Output the (x, y) coordinate of the center of the cell containing the given text.  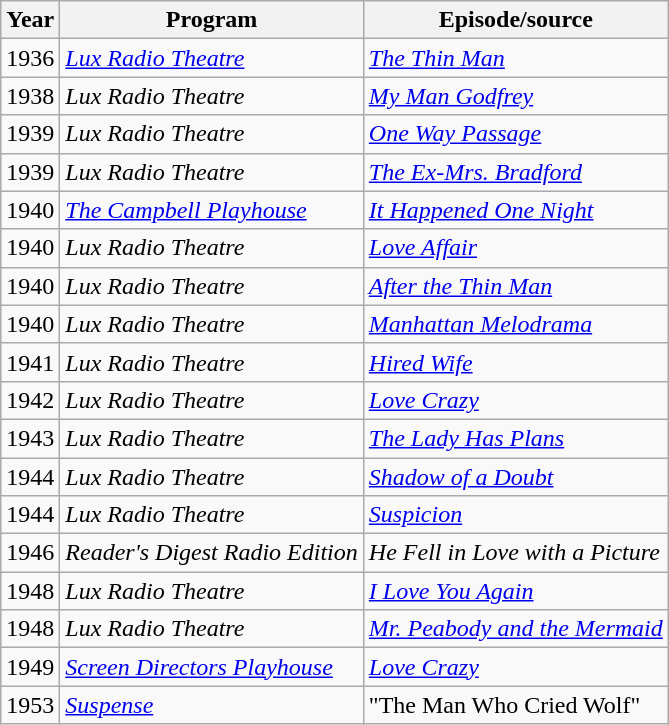
My Man Godfrey (516, 96)
The Lady Has Plans (516, 438)
1946 (30, 553)
The Campbell Playhouse (212, 210)
Suspense (212, 705)
1949 (30, 667)
I Love You Again (516, 591)
Screen Directors Playhouse (212, 667)
Reader's Digest Radio Edition (212, 553)
Shadow of a Doubt (516, 477)
One Way Passage (516, 134)
The Thin Man (516, 58)
After the Thin Man (516, 286)
Suspicion (516, 515)
1943 (30, 438)
Program (212, 20)
The Ex-Mrs. Bradford (516, 172)
1941 (30, 362)
Manhattan Melodrama (516, 324)
Episode/source (516, 20)
Mr. Peabody and the Mermaid (516, 629)
He Fell in Love with a Picture (516, 553)
Year (30, 20)
1936 (30, 58)
1953 (30, 705)
1942 (30, 400)
It Happened One Night (516, 210)
1938 (30, 96)
Hired Wife (516, 362)
Love Affair (516, 248)
"The Man Who Cried Wolf" (516, 705)
